Provide the (x, y) coordinate of the cell's center where the given text is located.  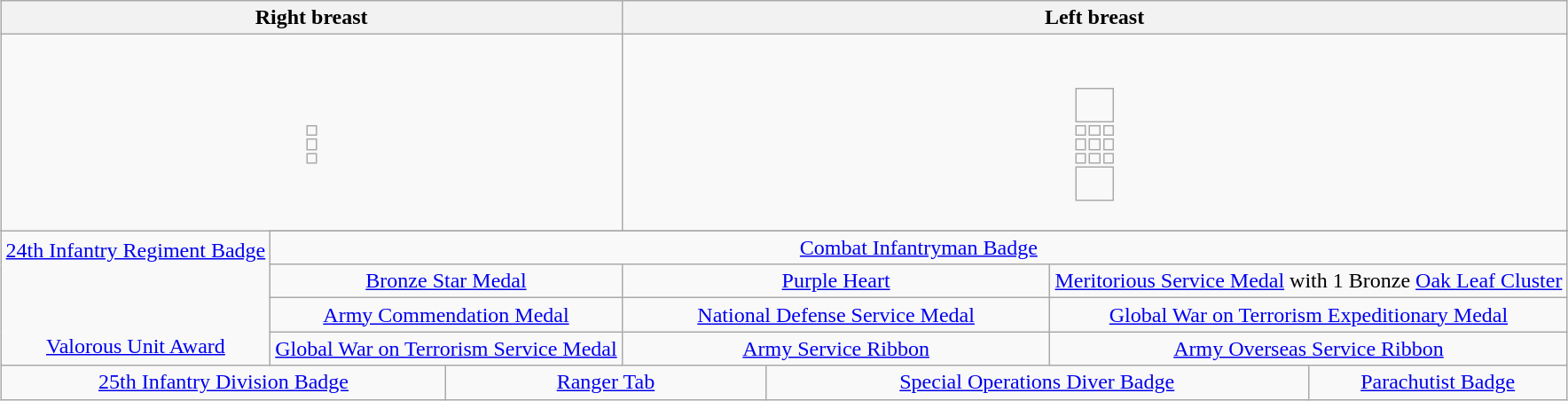
Purple Heart (835, 281)
Combat Infantryman Badge (919, 248)
Army Overseas Service Ribbon (1309, 349)
Bronze Star Medal (446, 281)
Army Service Ribbon (835, 349)
24th Infantry Regiment BadgeValorous Unit Award (136, 298)
Left breast (1094, 18)
Right breast (311, 18)
Meritorious Service Medal with 1 Bronze Oak Leaf Cluster (1309, 281)
25th Infantry Division Badge (223, 382)
Parachutist Badge (1437, 382)
Global War on Terrorism Expeditionary Medal (1309, 315)
Special Operations Diver Badge (1037, 382)
National Defense Service Medal (835, 315)
Army Commendation Medal (446, 315)
Ranger Tab (606, 382)
Global War on Terrorism Service Medal (446, 349)
